Provide the [x, y] coordinate of the cell's center where the given text is located.  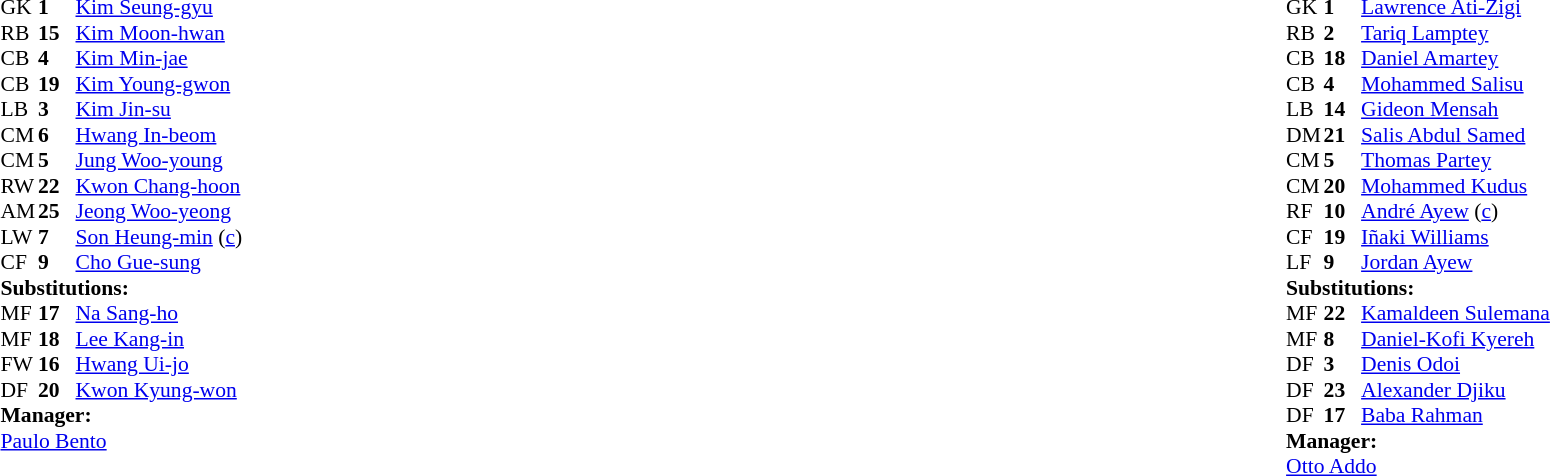
23 [1343, 390]
10 [1343, 211]
Mohammed Salisu [1456, 84]
Jordan Ayew [1456, 263]
Kamaldeen Sulemana [1456, 313]
Hwang In-beom [160, 135]
AM [19, 211]
Baba Rahman [1456, 415]
Iñaki Williams [1456, 237]
Mohammed Kudus [1456, 186]
Kwon Chang-hoon [160, 186]
8 [1343, 339]
15 [57, 33]
2 [1343, 33]
Kim Jin-su [160, 109]
Kwon Kyung-won [160, 390]
André Ayew (c) [1456, 211]
Kim Moon-hwan [160, 33]
FW [19, 365]
Cho Gue-sung [160, 263]
LW [19, 237]
RF [1305, 211]
21 [1343, 135]
Kim Young-gwon [160, 84]
Son Heung-min (c) [160, 237]
Hwang Ui-jo [160, 365]
Lee Kang-in [160, 339]
Alexander Djiku [1456, 390]
7 [57, 237]
Tariq Lamptey [1456, 33]
Denis Odoi [1456, 365]
Gideon Mensah [1456, 109]
RW [19, 186]
14 [1343, 109]
6 [57, 135]
DM [1305, 135]
Na Sang-ho [160, 313]
Daniel-Kofi Kyereh [1456, 339]
Jung Woo-young [160, 161]
Kim Min-jae [160, 59]
25 [57, 211]
Thomas Partey [1456, 161]
16 [57, 365]
Salis Abdul Samed [1456, 135]
Jeong Woo-yeong [160, 211]
LF [1305, 263]
Daniel Amartey [1456, 59]
Paulo Bento [121, 441]
